Identify which cell holds the provided text, then report its (x, y) central coordinate. 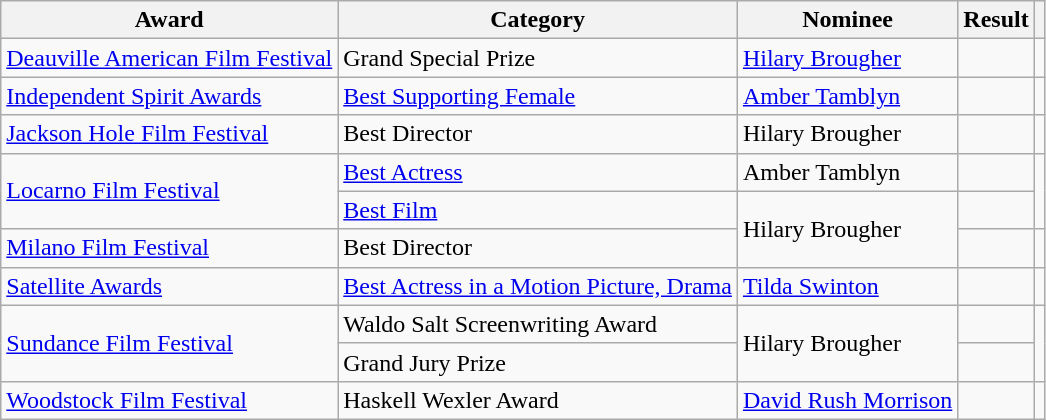
Award (170, 20)
Best Supporting Female (538, 96)
Jackson Hole Film Festival (170, 134)
Independent Spirit Awards (170, 96)
Satellite Awards (170, 286)
Sundance Film Festival (170, 343)
Milano Film Festival (170, 248)
Haskell Wexler Award (538, 400)
Waldo Salt Screenwriting Award (538, 324)
Locarno Film Festival (170, 191)
Best Actress in a Motion Picture, Drama (538, 286)
Best Actress (538, 172)
Deauville American Film Festival (170, 58)
Nominee (847, 20)
Grand Jury Prize (538, 362)
Woodstock Film Festival (170, 400)
Tilda Swinton (847, 286)
Category (538, 20)
Grand Special Prize (538, 58)
Best Film (538, 210)
David Rush Morrison (847, 400)
Result (996, 20)
